Output the [x, y] coordinate of the center of the cell containing the given text.  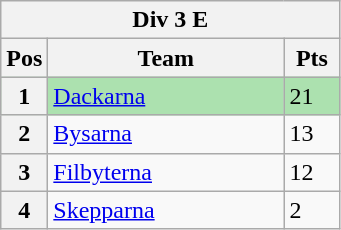
12 [312, 172]
Team [166, 58]
13 [312, 134]
3 [24, 172]
Filbyterna [166, 172]
Skepparna [166, 210]
Dackarna [166, 96]
1 [24, 96]
4 [24, 210]
21 [312, 96]
Pos [24, 58]
Pts [312, 58]
Div 3 E [170, 20]
Bysarna [166, 134]
